Find where the given text appears and provide that cell's center as [x, y] coordinate. 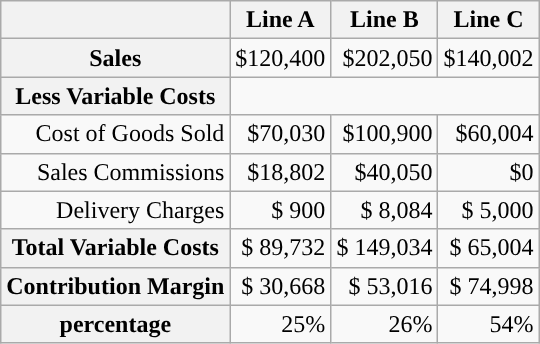
54% [488, 324]
$ 30,668 [280, 286]
26% [384, 324]
Line C [488, 20]
$60,004 [488, 134]
$ 900 [280, 210]
$202,050 [384, 58]
Delivery Charges [116, 210]
Line B [384, 20]
Line A [280, 20]
$18,802 [280, 172]
$100,900 [384, 134]
25% [280, 324]
Less Variable Costs [116, 96]
$ 74,998 [488, 286]
$ 8,084 [384, 210]
Total Variable Costs [116, 248]
$ 149,034 [384, 248]
$70,030 [280, 134]
$ 65,004 [488, 248]
$140,002 [488, 58]
$0 [488, 172]
Sales [116, 58]
$120,400 [280, 58]
Cost of Goods Sold [116, 134]
$ 89,732 [280, 248]
$40,050 [384, 172]
Contribution Margin [116, 286]
$ 5,000 [488, 210]
percentage [116, 324]
$ 53,016 [384, 286]
Sales Commissions [116, 172]
